Search for the cell housing the specified text and yield its [x, y] center coordinate. 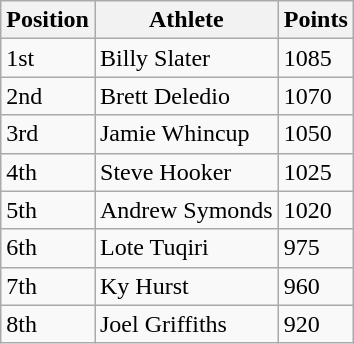
Ky Hurst [186, 286]
Position [48, 20]
1050 [316, 134]
1020 [316, 210]
8th [48, 324]
Steve Hooker [186, 172]
975 [316, 248]
Billy Slater [186, 58]
Joel Griffiths [186, 324]
7th [48, 286]
1st [48, 58]
Athlete [186, 20]
6th [48, 248]
960 [316, 286]
Brett Deledio [186, 96]
2nd [48, 96]
1085 [316, 58]
4th [48, 172]
5th [48, 210]
Jamie Whincup [186, 134]
Points [316, 20]
1070 [316, 96]
1025 [316, 172]
Lote Tuqiri [186, 248]
920 [316, 324]
Andrew Symonds [186, 210]
3rd [48, 134]
